For the text-containing cell, return its midpoint in [X, Y] coordinate format. 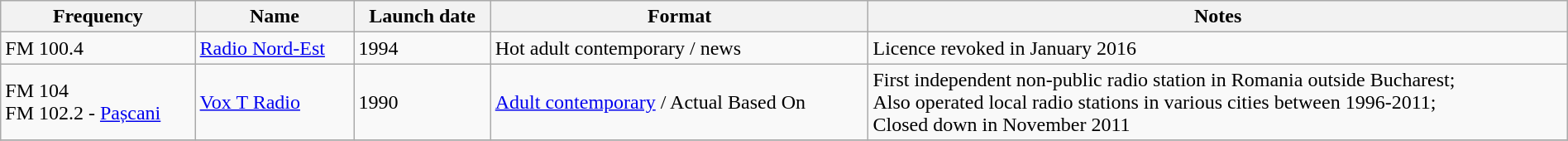
Licence revoked in January 2016 [1217, 48]
Hot adult contemporary / news [680, 48]
1990 [422, 102]
FM 104FM 102.2 - Pașcani [98, 102]
Adult contemporary / Actual Based On [680, 102]
Vox T Radio [275, 102]
1994 [422, 48]
Format [680, 17]
FM 100.4 [98, 48]
Radio Nord-Est [275, 48]
Name [275, 17]
Launch date [422, 17]
Frequency [98, 17]
Notes [1217, 17]
